Detect which cell encompasses the target text, then output its [X, Y] center coordinate. 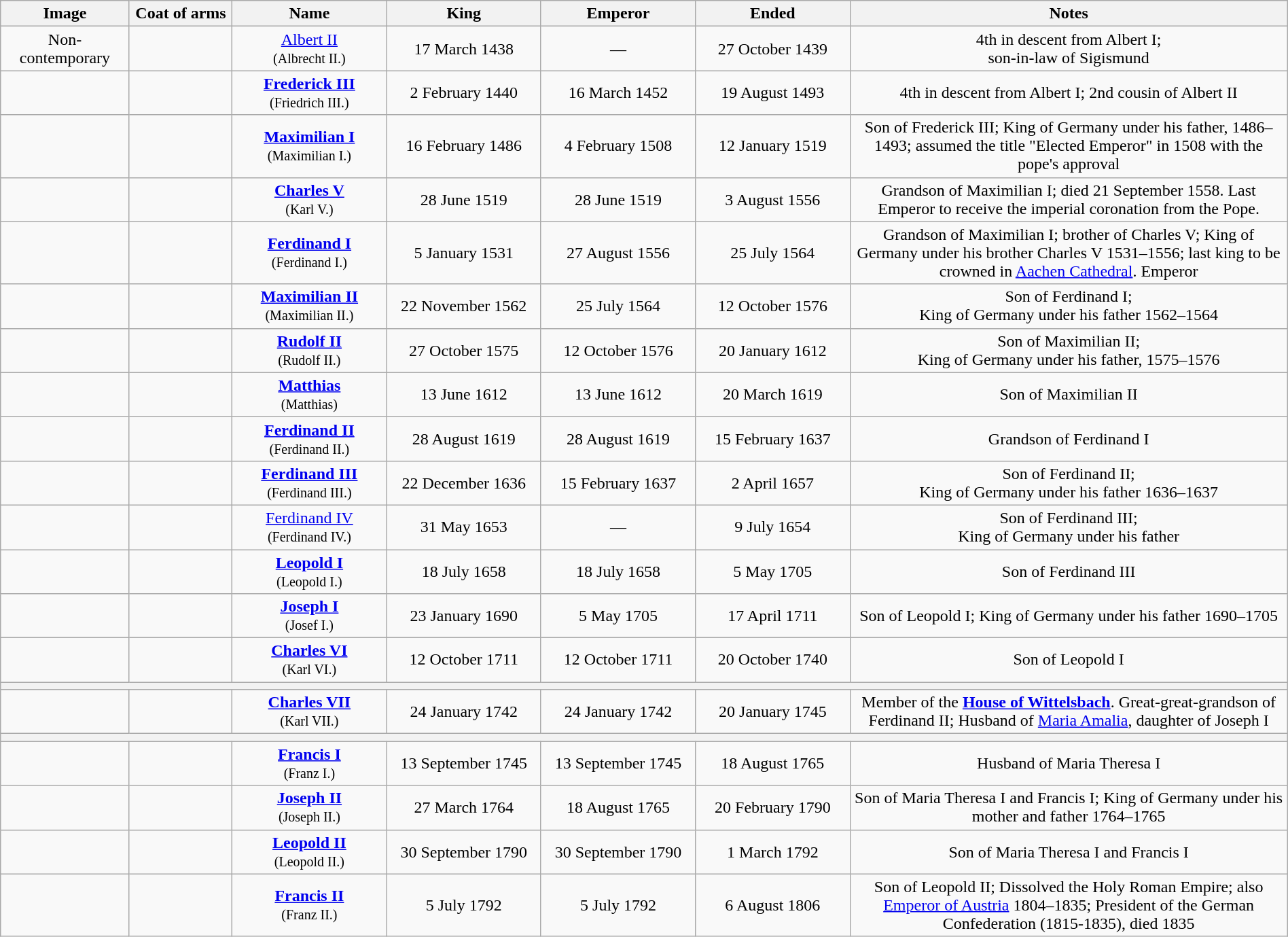
Notes [1069, 14]
Leopold I(Leopold I.) [310, 571]
Son of Maximilian II;King of Germany under his father, 1575–1576 [1069, 351]
17 March 1438 [463, 49]
4th in descent from Albert I;son-in-law of Sigismund [1069, 49]
20 January 1745 [773, 712]
Francis I(Franz I.) [310, 764]
2 February 1440 [463, 92]
Name [310, 14]
Joseph II(Joseph II.) [310, 807]
17 April 1711 [773, 616]
27 August 1556 [618, 253]
Son of Maximilian II [1069, 394]
Matthias(Matthias) [310, 394]
Charles VI(Karl VI.) [310, 660]
Emperor [618, 14]
Husband of Maria Theresa I [1069, 764]
Grandson of Maximilian I; died 21 September 1558. Last Emperor to receive the imperial coronation from the Pope. [1069, 200]
Non-contemporary [65, 49]
22 November 1562 [463, 306]
Ferdinand I(Ferdinand I.) [310, 253]
Member of the House of Wittelsbach. Great-great-grandson of Ferdinand II; Husband of Maria Amalia, daughter of Joseph I [1069, 712]
Frederick III(Friedrich III.) [310, 92]
Rudolf II(Rudolf II.) [310, 351]
Son of Leopold I [1069, 660]
Coat of arms [181, 14]
Ferdinand IV(Ferdinand IV.) [310, 527]
Joseph I(Josef I.) [310, 616]
27 October 1575 [463, 351]
2 April 1657 [773, 482]
31 May 1653 [463, 527]
Grandson of Ferdinand I [1069, 439]
1 March 1792 [773, 852]
Charles VII(Karl VII.) [310, 712]
12 January 1519 [773, 146]
20 February 1790 [773, 807]
20 March 1619 [773, 394]
5 January 1531 [463, 253]
20 October 1740 [773, 660]
16 February 1486 [463, 146]
Ended [773, 14]
6 August 1806 [773, 905]
27 October 1439 [773, 49]
Son of Ferdinand I;King of Germany under his father 1562–1564 [1069, 306]
20 January 1612 [773, 351]
23 January 1690 [463, 616]
Son of Leopold I; King of Germany under his father 1690–1705 [1069, 616]
22 December 1636 [463, 482]
Leopold II(Leopold II.) [310, 852]
Son of Ferdinand III;King of Germany under his father [1069, 527]
Son of Maria Theresa I and Francis I [1069, 852]
27 March 1764 [463, 807]
Francis II(Franz II.) [310, 905]
4th in descent from Albert I; 2nd cousin of Albert II [1069, 92]
Son of Maria Theresa I and Francis I; King of Germany under his mother and father 1764–1765 [1069, 807]
King [463, 14]
Son of Ferdinand II;King of Germany under his father 1636–1637 [1069, 482]
4 February 1508 [618, 146]
16 March 1452 [618, 92]
Son of Frederick III; King of Germany under his father, 1486–1493; assumed the title "Elected Emperor" in 1508 with the pope's approval [1069, 146]
Maximilian II(Maximilian II.) [310, 306]
9 July 1654 [773, 527]
Son of Leopold II; Dissolved the Holy Roman Empire; also Emperor of Austria 1804–1835; President of the German Confederation (1815-1835), died 1835 [1069, 905]
3 August 1556 [773, 200]
19 August 1493 [773, 92]
Son of Ferdinand III [1069, 571]
Ferdinand III(Ferdinand III.) [310, 482]
Maximilian I(Maximilian I.) [310, 146]
Image [65, 14]
Charles V(Karl V.) [310, 200]
Ferdinand II(Ferdinand II.) [310, 439]
Albert II(Albrecht II.) [310, 49]
